Detect which cell encompasses the target text, then output its [x, y] center coordinate. 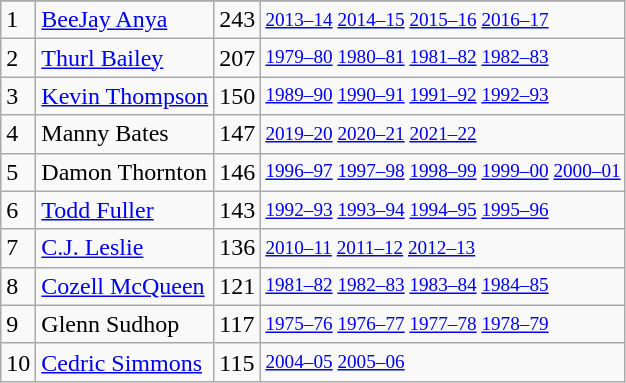
1996–97 1997–98 1998–99 1999–00 2000–01 [443, 172]
BeeJay Anya [125, 20]
6 [18, 210]
Glenn Sudhop [125, 324]
C.J. Leslie [125, 248]
121 [238, 286]
117 [238, 324]
1 [18, 20]
1981–82 1982–83 1983–84 1984–85 [443, 286]
3 [18, 96]
2019–20 2020–21 2021–22 [443, 134]
115 [238, 362]
7 [18, 248]
9 [18, 324]
Todd Fuller [125, 210]
143 [238, 210]
147 [238, 134]
Cozell McQueen [125, 286]
207 [238, 58]
1975–76 1976–77 1977–78 1978–79 [443, 324]
4 [18, 134]
1989–90 1990–91 1991–92 1992–93 [443, 96]
Cedric Simmons [125, 362]
146 [238, 172]
Thurl Bailey [125, 58]
136 [238, 248]
10 [18, 362]
2004–05 2005–06 [443, 362]
2013–14 2014–15 2015–16 2016–17 [443, 20]
5 [18, 172]
1979–80 1980–81 1981–82 1982–83 [443, 58]
Manny Bates [125, 134]
Kevin Thompson [125, 96]
2010–11 2011–12 2012–13 [443, 248]
Damon Thornton [125, 172]
8 [18, 286]
2 [18, 58]
150 [238, 96]
1992–93 1993–94 1994–95 1995–96 [443, 210]
243 [238, 20]
